Return the [x, y] coordinate for the center point of the cell that contains the specified text.  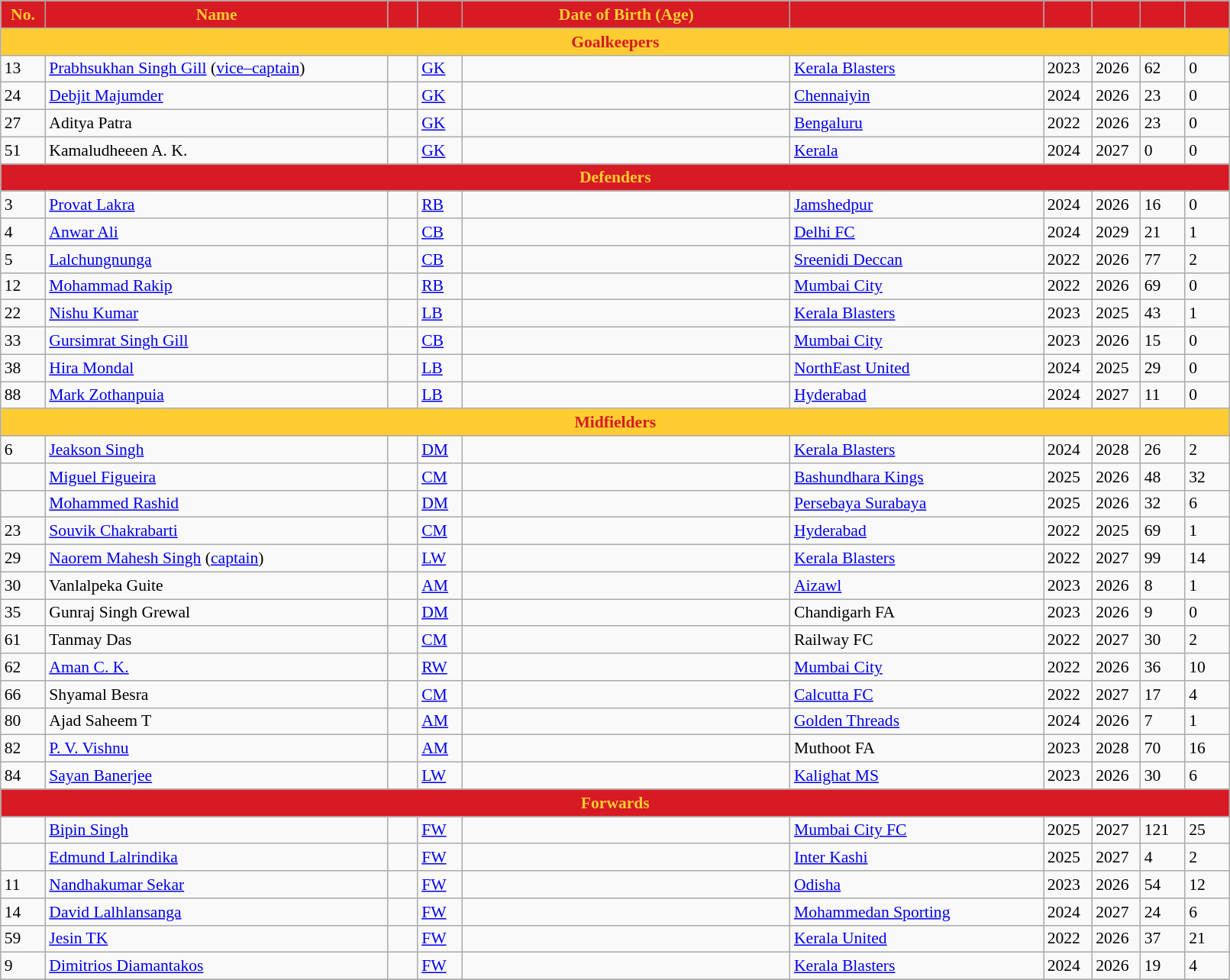
David Lalhlansanga [217, 912]
NorthEast United [917, 368]
5 [23, 260]
Mohammedan Sporting [917, 912]
77 [1164, 260]
Railway FC [917, 640]
No. [23, 15]
Aizawl [917, 585]
Mohammad Rakip [217, 286]
Souvik Chakrabarti [217, 531]
Prabhsukhan Singh Gill (vice–captain) [217, 69]
7 [1164, 721]
19 [1164, 966]
Anwar Ali [217, 232]
8 [1164, 585]
Vanlalpeka Guite [217, 585]
35 [23, 613]
26 [1164, 450]
Nishu Kumar [217, 314]
Gursimrat Singh Gill [217, 341]
48 [1164, 477]
22 [23, 314]
Bengaluru [917, 124]
61 [23, 640]
3 [23, 205]
Chennaiyin [917, 96]
Mohammed Rashid [217, 504]
Provat Lakra [217, 205]
66 [23, 695]
88 [23, 395]
80 [23, 721]
Defenders [615, 178]
99 [1164, 559]
25 [1208, 830]
17 [1164, 695]
27 [23, 124]
70 [1164, 749]
Sreenidi Deccan [917, 260]
Nandhakumar Sekar [217, 885]
Hira Mondal [217, 368]
Kamaludheeen A. K. [217, 150]
84 [23, 776]
Bipin Singh [217, 830]
Naorem Mahesh Singh (captain) [217, 559]
Inter Kashi [917, 858]
Chandigarh FA [917, 613]
Goalkeepers [615, 42]
Bashundhara Kings [917, 477]
Jamshedpur [917, 205]
Persebaya Surabaya [917, 504]
Mark Zothanpuia [217, 395]
38 [23, 368]
Dimitrios Diamantakos [217, 966]
Shyamal Besra [217, 695]
P. V. Vishnu [217, 749]
Miguel Figueira [217, 477]
Name [217, 15]
37 [1164, 939]
2029 [1116, 232]
Tanmay Das [217, 640]
Aman C. K. [217, 667]
Gunraj Singh Grewal [217, 613]
33 [23, 341]
Golden Threads [917, 721]
51 [23, 150]
Muthoot FA [917, 749]
59 [23, 939]
Date of Birth (Age) [626, 15]
Kerala [917, 150]
Sayan Banerjee [217, 776]
121 [1164, 830]
43 [1164, 314]
Forwards [615, 803]
Kalighat MS [917, 776]
Ajad Saheem T [217, 721]
Odisha [917, 885]
13 [23, 69]
Jeakson Singh [217, 450]
Midfielders [615, 423]
Edmund Lalrindika [217, 858]
Mumbai City FC [917, 830]
Debjit Majumder [217, 96]
Kerala United [917, 939]
82 [23, 749]
Calcutta FC [917, 695]
54 [1164, 885]
RW [440, 667]
15 [1164, 341]
Delhi FC [917, 232]
36 [1164, 667]
Lalchungnunga [217, 260]
10 [1208, 667]
Jesin TK [217, 939]
Aditya Patra [217, 124]
